Scan for the cell matching the given text and deliver its [X, Y] coordinate at center. 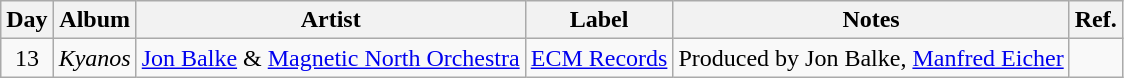
Artist [330, 20]
Jon Balke & Magnetic North Orchestra [330, 58]
ECM Records [599, 58]
Day [27, 20]
13 [27, 58]
Produced by Jon Balke, Manfred Eicher [871, 58]
Notes [871, 20]
Label [599, 20]
Ref. [1096, 20]
Album [94, 20]
Kyanos [94, 58]
